Extract the (x, y) coordinate from the center of the cell holding the provided text.  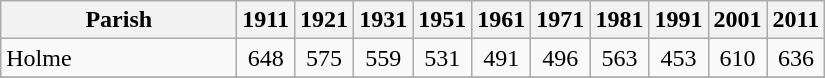
636 (796, 58)
2001 (738, 20)
1961 (502, 20)
1911 (266, 20)
453 (678, 58)
559 (384, 58)
610 (738, 58)
2011 (796, 20)
Holme (119, 58)
1971 (560, 20)
1981 (620, 20)
1931 (384, 20)
Parish (119, 20)
531 (442, 58)
491 (502, 58)
496 (560, 58)
575 (324, 58)
1951 (442, 20)
1991 (678, 20)
563 (620, 58)
1921 (324, 20)
648 (266, 58)
